For the text-containing cell, return its midpoint in (x, y) coordinate format. 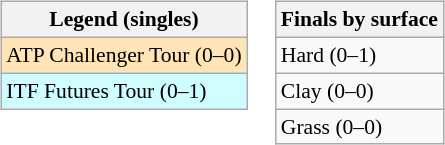
ATP Challenger Tour (0–0) (124, 55)
Grass (0–0) (360, 127)
Finals by surface (360, 20)
Clay (0–0) (360, 91)
Hard (0–1) (360, 55)
ITF Futures Tour (0–1) (124, 91)
Legend (singles) (124, 20)
